Output the [X, Y] coordinate of the center of the cell containing the given text.  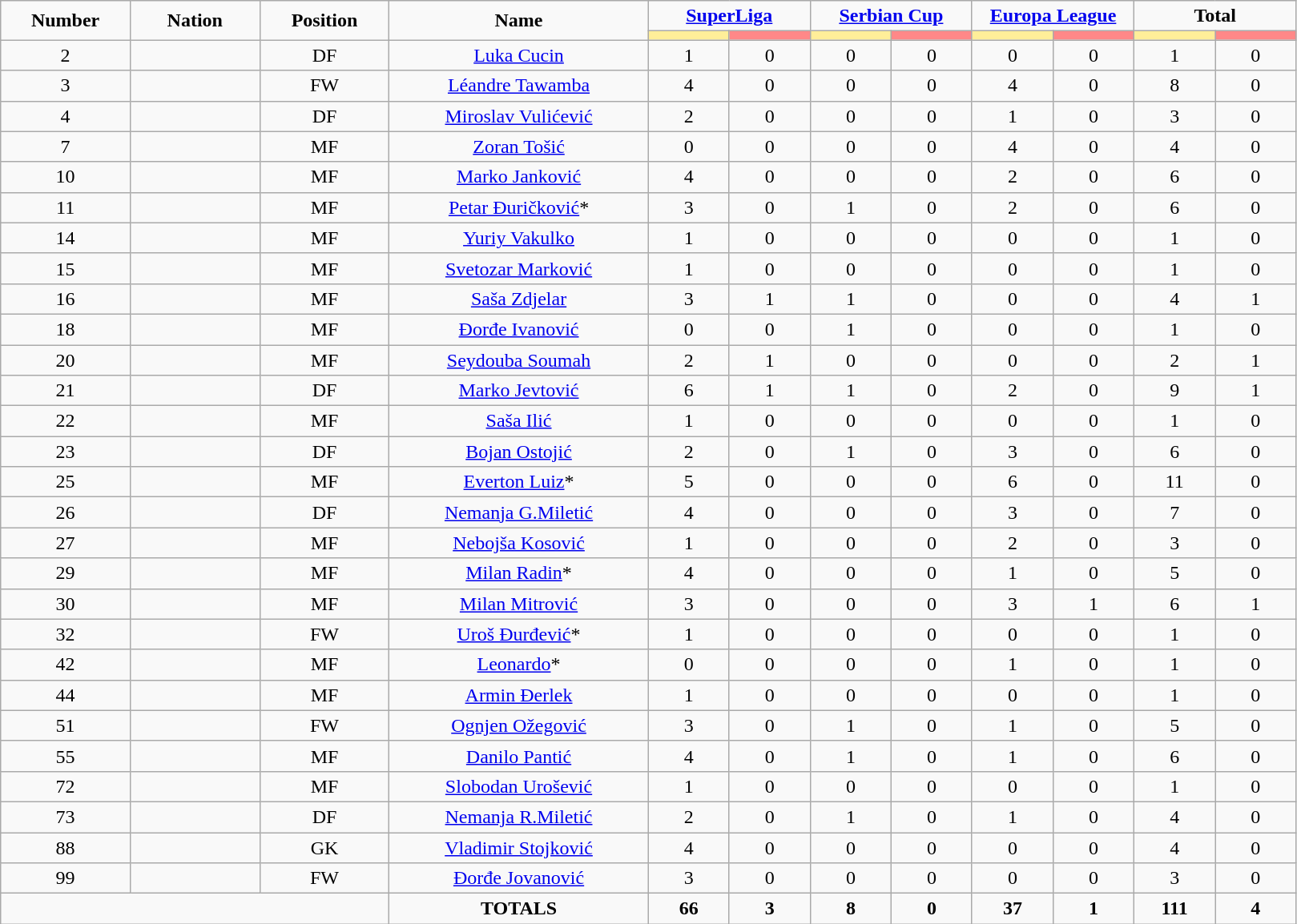
Europa League [1053, 16]
88 [66, 848]
Milan Mitrović [519, 604]
Nemanja R.Miletić [519, 817]
73 [66, 817]
20 [66, 360]
Vladimir Stojković [519, 848]
16 [66, 299]
Milan Radin* [519, 573]
Number [66, 21]
32 [66, 634]
Leonardo* [519, 665]
GK [324, 848]
Ognjen Ožegović [519, 725]
21 [66, 391]
111 [1174, 909]
26 [66, 512]
Marko Janković [519, 177]
Slobodan Urošević [519, 786]
Nemanja G.Miletić [519, 512]
Total [1215, 16]
25 [66, 482]
Saša Ilić [519, 421]
37 [1013, 909]
Yuriy Vakulko [519, 238]
55 [66, 756]
15 [66, 268]
66 [689, 909]
Nation [195, 21]
Serbian Cup [891, 16]
Svetozar Marković [519, 268]
Name [519, 21]
44 [66, 695]
Đorđe Jovanović [519, 878]
72 [66, 786]
14 [66, 238]
Miroslav Vulićević [519, 116]
Armin Đerlek [519, 695]
Position [324, 21]
Danilo Pantić [519, 756]
Bojan Ostojić [519, 452]
Uroš Đurđević* [519, 634]
Marko Jevtović [519, 391]
10 [66, 177]
29 [66, 573]
Zoran Tošić [519, 147]
18 [66, 329]
Seydouba Soumah [519, 360]
Luka Cucin [519, 55]
Everton Luiz* [519, 482]
27 [66, 543]
42 [66, 665]
51 [66, 725]
SuperLiga [729, 16]
9 [1174, 391]
Nebojša Kosović [519, 543]
Petar Đuričković* [519, 207]
23 [66, 452]
Saša Zdjelar [519, 299]
Léandre Tawamba [519, 86]
Đorđe Ivanović [519, 329]
99 [66, 878]
30 [66, 604]
22 [66, 421]
TOTALS [519, 909]
